Extract the (X, Y) coordinate from the center of the cell holding the provided text.  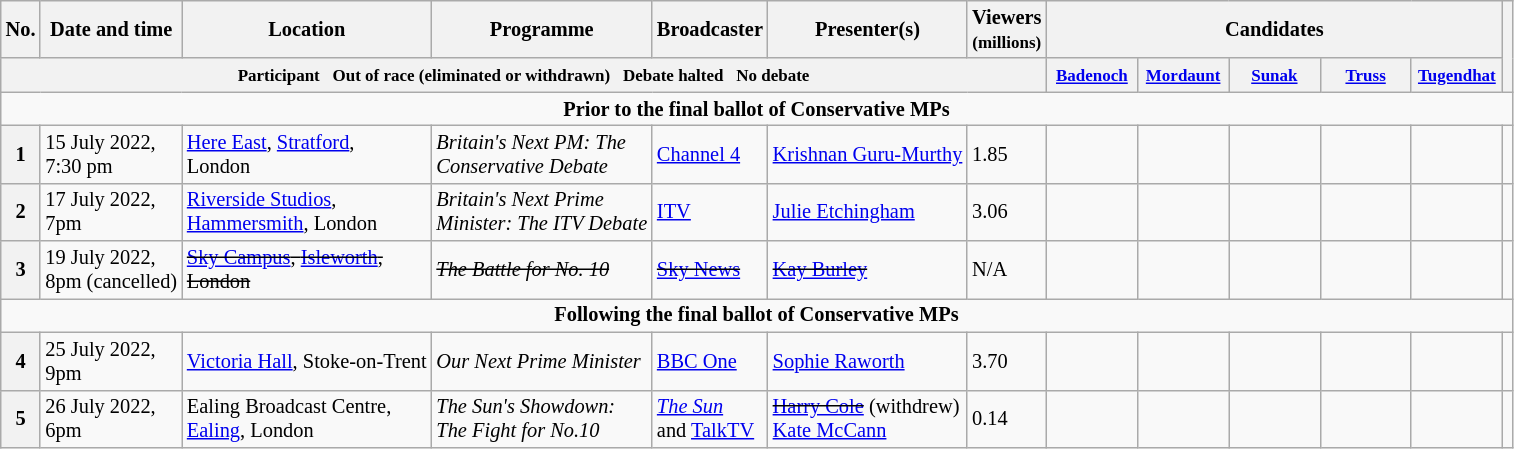
Britain's Next PrimeMinister: The ITV Debate (542, 212)
0.14 (1006, 419)
17 July 2022,7pm (111, 212)
N/A (1006, 270)
Broadcaster (710, 29)
Julie Etchingham (868, 212)
Our Next Prime Minister (542, 361)
Sophie Raworth (868, 361)
Kay Burley (868, 270)
The Battle for No. 10 (542, 270)
19 July 2022,8pm (cancelled) (111, 270)
3.70 (1006, 361)
Prior to the final ballot of Conservative MPs (756, 109)
Truss (1366, 75)
Presenter(s) (868, 29)
BBC One (710, 361)
Riverside Studios,Hammersmith, London (307, 212)
Sunak (1274, 75)
Sky Campus, Isleworth,London (307, 270)
Tugendhat (1456, 75)
Victoria Hall, Stoke-on-Trent (307, 361)
No. (21, 29)
Location (307, 29)
Viewers (millions) (1006, 29)
Britain's Next PM: TheConservative Debate (542, 154)
25 July 2022,9pm (111, 361)
Sky News (710, 270)
Mordaunt (1184, 75)
ITV (710, 212)
Ealing Broadcast Centre, Ealing, London (307, 419)
Harry Cole (withdrew) Kate McCann (868, 419)
Channel 4 (710, 154)
Badenoch (1092, 75)
Candidates (1274, 29)
Participant Out of race (eliminated or withdrawn) Debate halted No debate (524, 75)
Here East, Stratford,London (307, 154)
Programme (542, 29)
3.06 (1006, 212)
5 (21, 419)
Date and time (111, 29)
4 (21, 361)
The Sun and TalkTV (710, 419)
2 (21, 212)
The Sun's Showdown: The Fight for No.10 (542, 419)
Following the final ballot of Conservative MPs (756, 315)
26 July 2022,6pm (111, 419)
1 (21, 154)
3 (21, 270)
1.85 (1006, 154)
Krishnan Guru-Murthy (868, 154)
15 July 2022,7:30 pm (111, 154)
